Search for the cell housing the specified text and yield its (x, y) center coordinate. 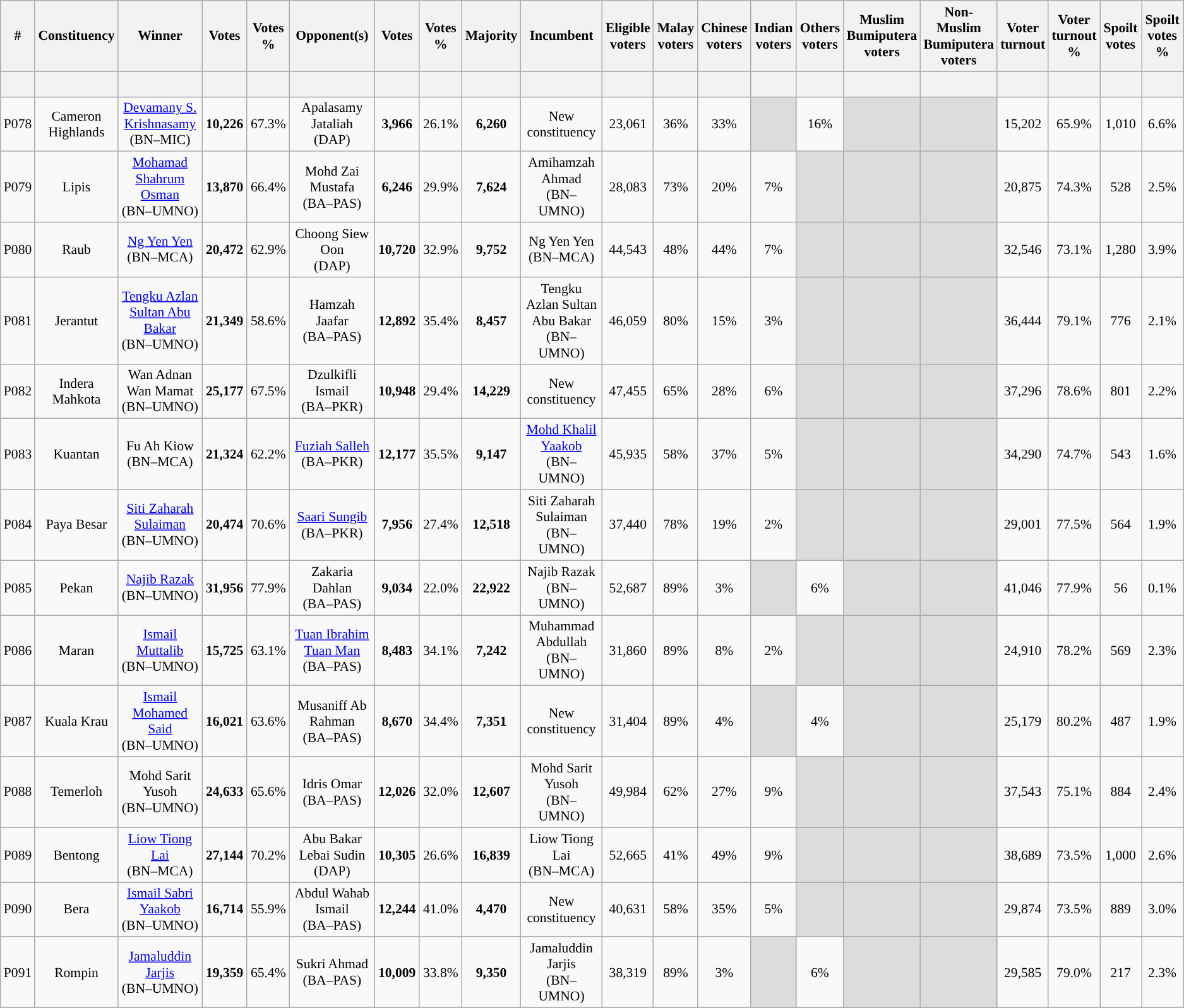
Abdul Wahab Ismail(BA–PAS) (332, 909)
58.6% (268, 321)
15,725 (225, 651)
27% (724, 792)
Chinese voters (724, 36)
6.6% (1163, 124)
10,009 (397, 973)
10,720 (397, 250)
80% (676, 321)
65.6% (268, 792)
P090 (18, 909)
28% (724, 392)
10,305 (397, 855)
6,260 (491, 124)
Majority (491, 36)
78.6% (1073, 392)
20,474 (225, 525)
67.5% (268, 392)
35% (724, 909)
Malay voters (676, 36)
Voter turnout % (1073, 36)
Raub (76, 250)
12,518 (491, 525)
33.8% (441, 973)
37% (724, 454)
24,910 (1023, 651)
P082 (18, 392)
Maran (76, 651)
40,631 (628, 909)
776 (1121, 321)
56 (1121, 587)
37,296 (1023, 392)
564 (1121, 525)
20% (724, 187)
65.4% (268, 973)
78% (676, 525)
12,177 (397, 454)
P085 (18, 587)
9,350 (491, 973)
8,670 (397, 721)
38,319 (628, 973)
Non-Muslim Bumiputera voters (959, 36)
12,244 (397, 909)
24,633 (225, 792)
62% (676, 792)
12,607 (491, 792)
46,059 (628, 321)
31,956 (225, 587)
Kuala Krau (76, 721)
8% (724, 651)
P084 (18, 525)
35.4% (441, 321)
8,483 (397, 651)
4,470 (491, 909)
29,001 (1023, 525)
7,351 (491, 721)
P091 (18, 973)
80.2% (1073, 721)
21,349 (225, 321)
63.1% (268, 651)
Winner (160, 36)
Jerantut (76, 321)
1,000 (1121, 855)
Opponent(s) (332, 36)
Hamzah Jaafar(BA–PAS) (332, 321)
Ismail Sabri Yaakob(BN–UMNO) (160, 909)
65.9% (1073, 124)
Devamany S. Krishnasamy(BN–MIC) (160, 124)
P080 (18, 250)
P089 (18, 855)
23,061 (628, 124)
Amihamzah Ahmad(BN–UMNO) (561, 187)
22.0% (441, 587)
Choong Siew Oon(DAP) (332, 250)
Ismail Muttalib(BN–UMNO) (160, 651)
7,242 (491, 651)
79.1% (1073, 321)
Others voters (820, 36)
65% (676, 392)
31,404 (628, 721)
P088 (18, 792)
16,021 (225, 721)
21,324 (225, 454)
28,083 (628, 187)
889 (1121, 909)
63.6% (268, 721)
Mohd Khalil Yaakob(BN–UMNO) (561, 454)
7,956 (397, 525)
49,984 (628, 792)
78.2% (1073, 651)
Fu Ah Kiow(BN–MCA) (160, 454)
44,543 (628, 250)
13,870 (225, 187)
66.4% (268, 187)
487 (1121, 721)
20,472 (225, 250)
41,046 (1023, 587)
Mohamad Shahrum Osman(BN–UMNO) (160, 187)
Spoilt votes % (1163, 36)
2.2% (1163, 392)
543 (1121, 454)
41.0% (441, 909)
52,665 (628, 855)
2.1% (1163, 321)
Mohd Zai Mustafa(BA–PAS) (332, 187)
36,444 (1023, 321)
Musaniff Ab Rahman(BA–PAS) (332, 721)
22,922 (491, 587)
Cameron Highlands (76, 124)
41% (676, 855)
29,874 (1023, 909)
Lipis (76, 187)
569 (1121, 651)
12,892 (397, 321)
Apalasamy Jataliah(DAP) (332, 124)
29,585 (1023, 973)
217 (1121, 973)
16,714 (225, 909)
47,455 (628, 392)
16% (820, 124)
Indian voters (774, 36)
8,457 (491, 321)
16,839 (491, 855)
7,624 (491, 187)
0.1% (1163, 587)
Bera (76, 909)
75.1% (1073, 792)
20,875 (1023, 187)
Kuantan (76, 454)
Constituency (76, 36)
55.9% (268, 909)
32.0% (441, 792)
70.6% (268, 525)
Dzulkifli Ismail(BA–PKR) (332, 392)
29.4% (441, 392)
1,280 (1121, 250)
34.1% (441, 651)
2.5% (1163, 187)
29.9% (441, 187)
884 (1121, 792)
Pekan (76, 587)
34,290 (1023, 454)
25,179 (1023, 721)
12,026 (397, 792)
25,177 (225, 392)
34.4% (441, 721)
Tuan Ibrahim Tuan Man(BA–PAS) (332, 651)
1,010 (1121, 124)
62.9% (268, 250)
19% (724, 525)
9,147 (491, 454)
73.1% (1073, 250)
67.3% (268, 124)
77.5% (1073, 525)
32,546 (1023, 250)
P086 (18, 651)
2.4% (1163, 792)
Muhammad Abdullah(BN–UMNO) (561, 651)
2.6% (1163, 855)
26.6% (441, 855)
14,229 (491, 392)
Ismail Mohamed Said(BN–UMNO) (160, 721)
Incumbent (561, 36)
P078 (18, 124)
32.9% (441, 250)
52,687 (628, 587)
Idris Omar(BA–PAS) (332, 792)
62.2% (268, 454)
Muslim Bumiputera voters (882, 36)
35.5% (441, 454)
19,359 (225, 973)
79.0% (1073, 973)
33% (724, 124)
# (18, 36)
P087 (18, 721)
Zakaria Dahlan(BA–PAS) (332, 587)
6,246 (397, 187)
Sukri Ahmad(BA–PAS) (332, 973)
Eligible voters (628, 36)
Spoilt votes (1121, 36)
37,440 (628, 525)
Paya Besar (76, 525)
Voter turnout (1023, 36)
48% (676, 250)
Rompin (76, 973)
P079 (18, 187)
73% (676, 187)
38,689 (1023, 855)
528 (1121, 187)
10,226 (225, 124)
15% (724, 321)
3,966 (397, 124)
Abu Bakar Lebai Sudin(DAP) (332, 855)
49% (724, 855)
45,935 (628, 454)
Bentong (76, 855)
1.6% (1163, 454)
37,543 (1023, 792)
Temerloh (76, 792)
70.2% (268, 855)
27,144 (225, 855)
Fuziah Salleh(BA–PKR) (332, 454)
Indera Mahkota (76, 392)
P081 (18, 321)
74.3% (1073, 187)
15,202 (1023, 124)
801 (1121, 392)
26.1% (441, 124)
P083 (18, 454)
27.4% (441, 525)
Saari Sungib(BA–PKR) (332, 525)
74.7% (1073, 454)
36% (676, 124)
44% (724, 250)
9,752 (491, 250)
Wan Adnan Wan Mamat(BN–UMNO) (160, 392)
9,034 (397, 587)
3.0% (1163, 909)
10,948 (397, 392)
31,860 (628, 651)
3.9% (1163, 250)
